Output the (x, y) coordinate of the center of the cell containing the given text.  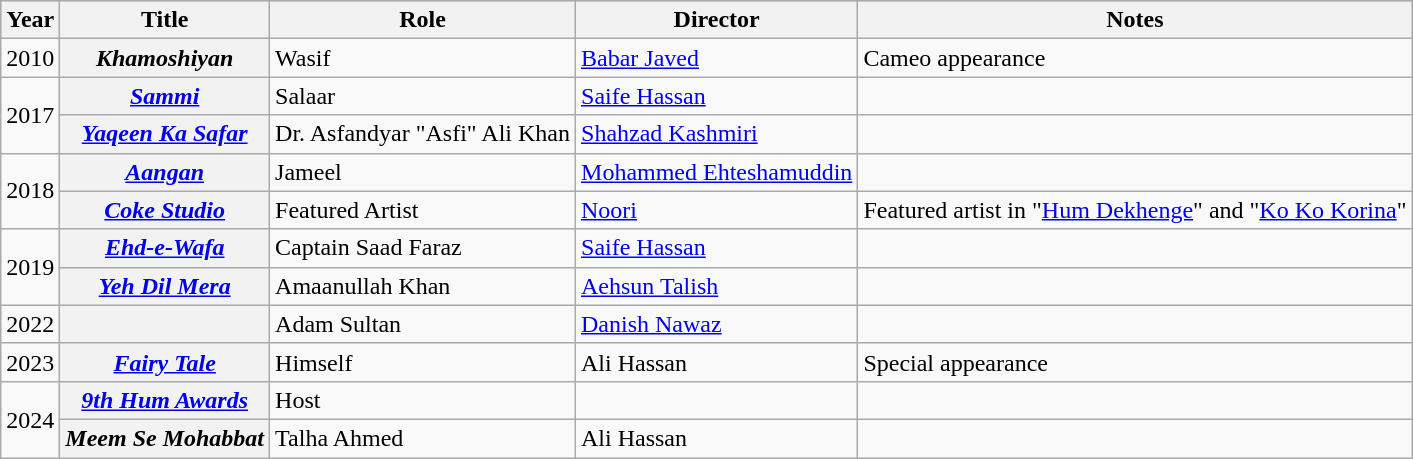
Year (30, 20)
Host (423, 400)
Noori (717, 210)
Wasif (423, 58)
2022 (30, 324)
2017 (30, 115)
Notes (1135, 20)
Featured Artist (423, 210)
Role (423, 20)
Himself (423, 362)
Adam Sultan (423, 324)
Meem Se Mohabbat (165, 438)
9th Hum Awards (165, 400)
2010 (30, 58)
Title (165, 20)
Fairy Tale (165, 362)
Aangan (165, 172)
Yeh Dil Mera (165, 286)
Salaar (423, 96)
2018 (30, 191)
Talha Ahmed (423, 438)
Coke Studio (165, 210)
Featured artist in "Hum Dekhenge" and "Ko Ko Korina" (1135, 210)
Ehd-e-Wafa (165, 248)
Dr. Asfandyar "Asfi" Ali Khan (423, 134)
Mohammed Ehteshamuddin (717, 172)
Aehsun Talish (717, 286)
Yaqeen Ka Safar (165, 134)
Amaanullah Khan (423, 286)
Sammi (165, 96)
Jameel (423, 172)
Danish Nawaz (717, 324)
Captain Saad Faraz (423, 248)
Director (717, 20)
Shahzad Kashmiri (717, 134)
Khamoshiyan (165, 58)
2024 (30, 419)
Cameo appearance (1135, 58)
Babar Javed (717, 58)
Special appearance (1135, 362)
2023 (30, 362)
2019 (30, 267)
